From the cell containing the given text, extract its center point as (X, Y) coordinate. 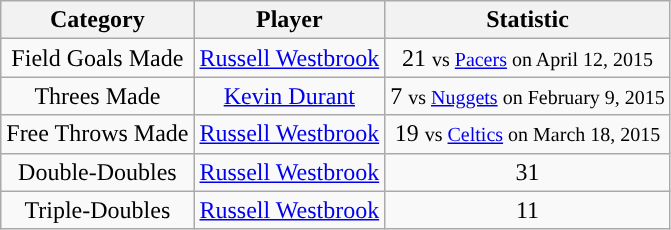
11 (528, 210)
Threes Made (98, 96)
19 vs Celtics on March 18, 2015 (528, 134)
Triple-Doubles (98, 210)
Kevin Durant (290, 96)
Player (290, 20)
Free Throws Made (98, 134)
21 vs Pacers on April 12, 2015 (528, 58)
Double-Doubles (98, 172)
Field Goals Made (98, 58)
Statistic (528, 20)
7 vs Nuggets on February 9, 2015 (528, 96)
Category (98, 20)
31 (528, 172)
